Identify which cell holds the provided text, then report its (x, y) central coordinate. 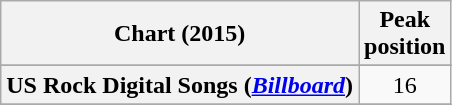
16 (405, 85)
Peakposition (405, 34)
Chart (2015) (180, 34)
US Rock Digital Songs (Billboard) (180, 85)
